Output the [X, Y] coordinate of the center of the cell containing the given text.  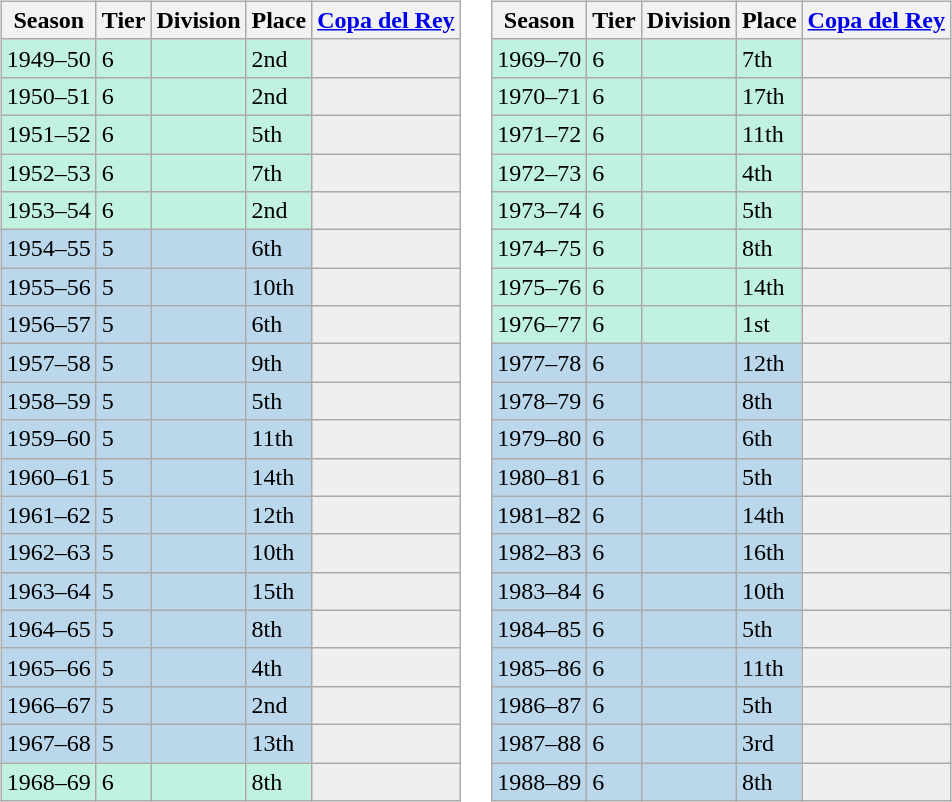
1951–52 [48, 134]
1958–59 [48, 401]
1983–84 [540, 591]
1971–72 [540, 134]
1955–56 [48, 287]
1969–70 [540, 58]
1973–74 [540, 211]
1960–61 [48, 477]
1956–57 [48, 325]
16th [769, 553]
1961–62 [48, 515]
13th [279, 743]
1982–83 [540, 553]
1976–77 [540, 325]
1979–80 [540, 439]
1978–79 [540, 401]
1964–65 [48, 629]
1963–64 [48, 591]
1949–50 [48, 58]
1985–86 [540, 667]
1981–82 [540, 515]
1977–78 [540, 363]
15th [279, 591]
1966–67 [48, 705]
1972–73 [540, 173]
1975–76 [540, 287]
1954–55 [48, 249]
1988–89 [540, 781]
17th [769, 96]
1st [769, 325]
1968–69 [48, 781]
1970–71 [540, 96]
1987–88 [540, 743]
1957–58 [48, 363]
1952–53 [48, 173]
1967–68 [48, 743]
1965–66 [48, 667]
1950–51 [48, 96]
1974–75 [540, 249]
3rd [769, 743]
1986–87 [540, 705]
1959–60 [48, 439]
1953–54 [48, 211]
9th [279, 363]
1980–81 [540, 477]
1984–85 [540, 629]
1962–63 [48, 553]
